Pinpoint the cell where the given text exists, returning its [x, y] midpoint coordinate. 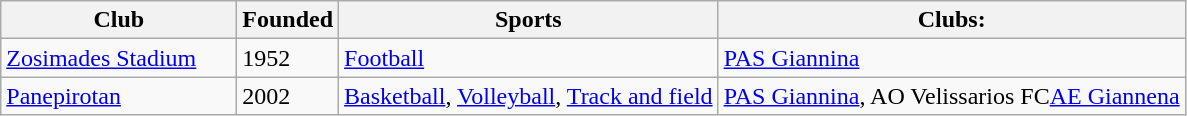
Basketball, Volleyball, Track and field [529, 96]
Football [529, 58]
Zosimades Stadium [119, 58]
2002 [288, 96]
PAS Giannina, AO Velissarios FCAE Giannena [952, 96]
1952 [288, 58]
Founded [288, 20]
PAS Giannina [952, 58]
Panepirotan [119, 96]
Club [119, 20]
Sports [529, 20]
Clubs: [952, 20]
